Return (x, y) of the center of cell containing provided text 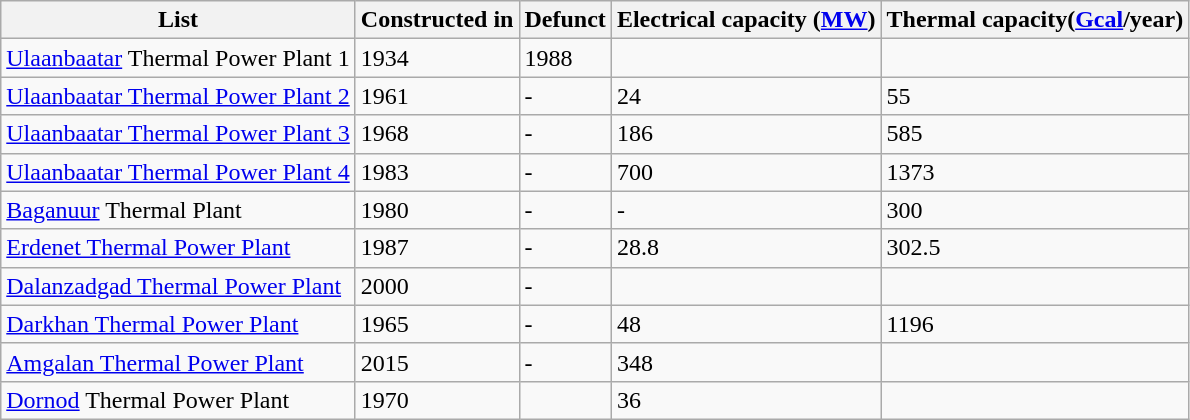
Thermal capacity(Gcal/year) (1035, 20)
Amgalan Thermal Power Plant (178, 362)
1961 (437, 96)
700 (746, 172)
36 (746, 400)
List (178, 20)
Electrical capacity (MW) (746, 20)
302.5 (1035, 248)
1965 (437, 324)
Defunct (565, 20)
300 (1035, 210)
Ulaanbaatar Thermal Power Plant 2 (178, 96)
2000 (437, 286)
Dalanzadgad Thermal Power Plant (178, 286)
Ulaanbaatar Thermal Power Plant 3 (178, 134)
Dornod Thermal Power Plant (178, 400)
Darkhan Thermal Power Plant (178, 324)
1970 (437, 400)
1980 (437, 210)
1373 (1035, 172)
55 (1035, 96)
48 (746, 324)
1987 (437, 248)
Ulaanbaatar Thermal Power Plant 1 (178, 58)
1983 (437, 172)
186 (746, 134)
Constructed in (437, 20)
Erdenet Thermal Power Plant (178, 248)
24 (746, 96)
585 (1035, 134)
1196 (1035, 324)
2015 (437, 362)
1988 (565, 58)
1934 (437, 58)
Baganuur Thermal Plant (178, 210)
348 (746, 362)
28.8 (746, 248)
Ulaanbaatar Thermal Power Plant 4 (178, 172)
1968 (437, 134)
